Extract the (X, Y) coordinate from the center of the cell holding the provided text.  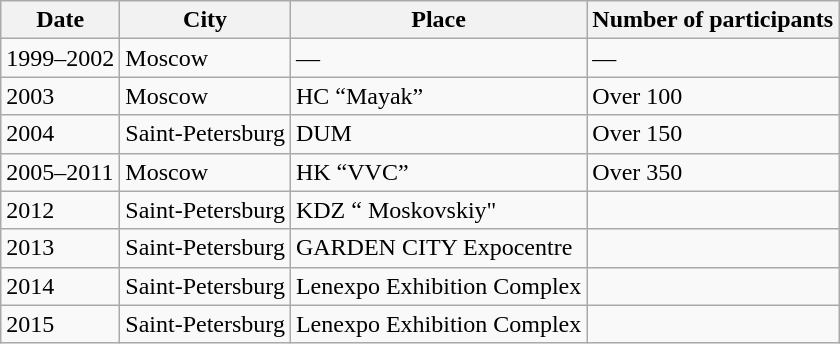
2015 (60, 324)
Over 100 (713, 96)
2005–2011 (60, 172)
Date (60, 20)
KDZ “ Moskovskiy" (438, 210)
2012 (60, 210)
City (206, 20)
HC “Mayak” (438, 96)
DUM (438, 134)
2014 (60, 286)
Over 350 (713, 172)
2004 (60, 134)
2013 (60, 248)
Over 150 (713, 134)
GARDEN CITY Expocentre (438, 248)
Number of participants (713, 20)
HK “VVC” (438, 172)
Place (438, 20)
2003 (60, 96)
1999–2002 (60, 58)
